For the text-containing cell, return its midpoint in [x, y] coordinate format. 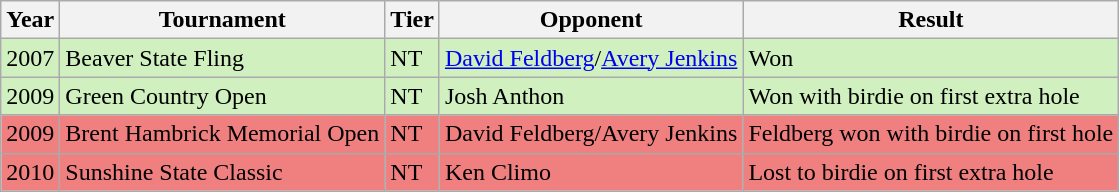
Tier [412, 20]
Won [931, 58]
Opponent [590, 20]
Sunshine State Classic [222, 172]
Brent Hambrick Memorial Open [222, 134]
Year [30, 20]
Won with birdie on first extra hole [931, 96]
Josh Anthon [590, 96]
Tournament [222, 20]
Ken Climo [590, 172]
Green Country Open [222, 96]
Result [931, 20]
Feldberg won with birdie on first hole [931, 134]
Beaver State Fling [222, 58]
Lost to birdie on first extra hole [931, 172]
2010 [30, 172]
2007 [30, 58]
